Pinpoint the cell where the given text exists, returning its (X, Y) midpoint coordinate. 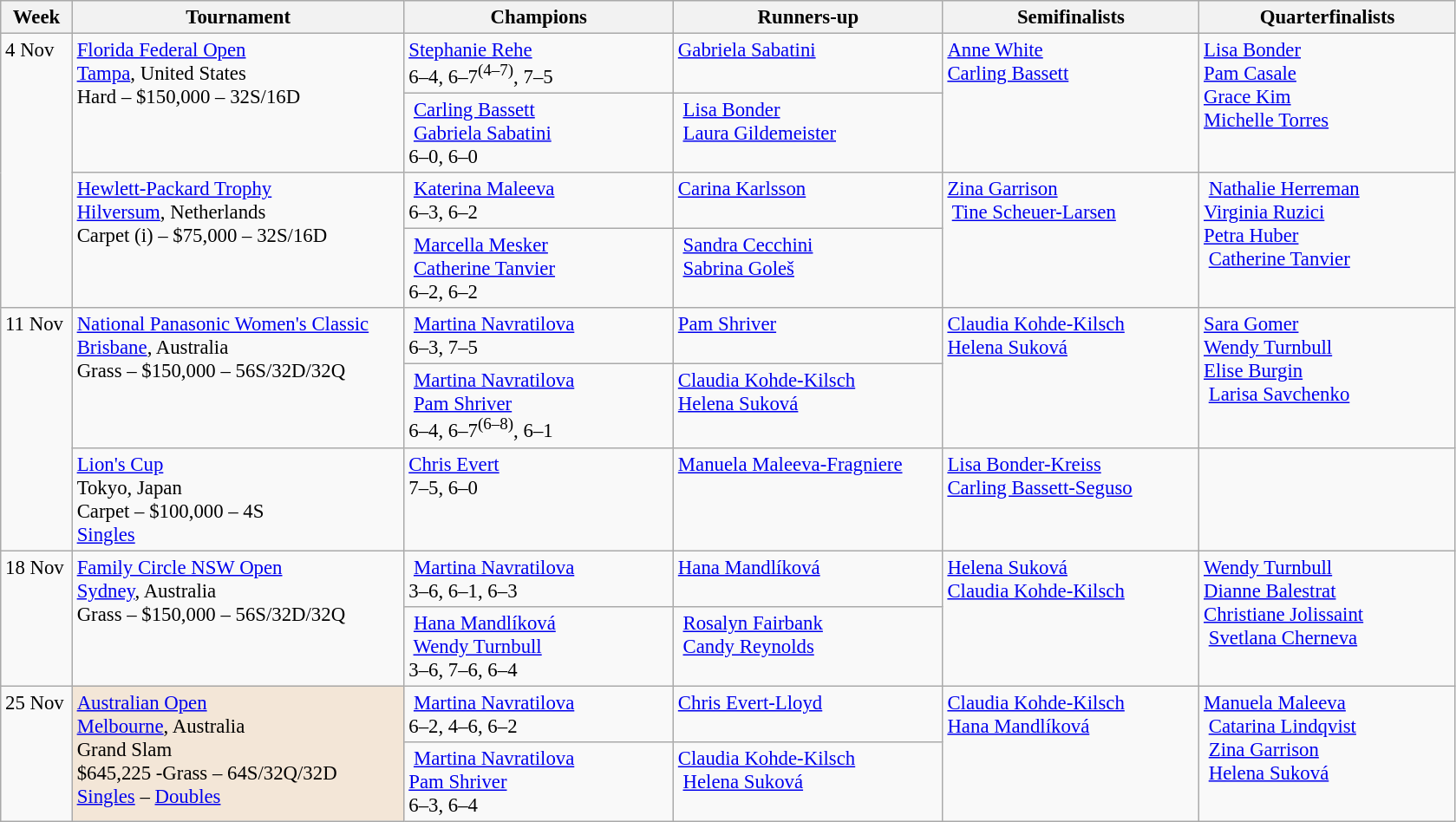
Martina Navratilova 6–2, 4–6, 6–2 (539, 714)
Anne White Carling Bassett (1071, 104)
Martina Navratilova Pam Shriver 6–3, 6–4 (539, 782)
Family Circle NSW Open Sydney, Australia Grass – $150,000 – 56S/32D/32Q (238, 618)
Semifinalists (1071, 17)
Champions (539, 17)
Lisa Bonder Pam Casale Grace Kim Michelle Torres (1328, 104)
Chris Evert 7–5, 6–0 (539, 499)
Sara Gomer Wendy Turnbull Elise Burgin Larisa Savchenko (1328, 378)
Rosalyn Fairbank Candy Reynolds (808, 646)
Wendy Turnbull Dianne Balestrat Christiane Jolissaint Svetlana Cherneva (1328, 618)
National Panasonic Women's Classic Brisbane, Australia Grass – $150,000 – 56S/32D/32Q (238, 378)
Lion's Cup Tokyo, Japan Carpet – $100,000 – 4S Singles (238, 499)
Lisa Bonder-Kreiss Carling Bassett-Seguso (1071, 499)
Martina Navratilova 3–6, 6–1, 6–3 (539, 579)
Hana Mandlíková Wendy Turnbull 3–6, 7–6, 6–4 (539, 646)
25 Nov (36, 753)
Hewlett-Packard Trophy Hilversum, NetherlandsCarpet (i) – $75,000 – 32S/16D (238, 240)
Quarterfinalists (1328, 17)
Chris Evert-Lloyd (808, 714)
Pam Shriver (808, 336)
Tournament (238, 17)
Australian Open Melbourne, AustraliaGrand Slam $645,225 -Grass – 64S/32Q/32D Singles – Doubles (238, 753)
Claudia Kohde-Kilsch Hana Mandlíková (1071, 753)
Martina Navratilova 6–3, 7–5 (539, 336)
Gabriela Sabatini (808, 64)
4 Nov (36, 172)
Helena Suková Claudia Kohde-Kilsch (1071, 618)
Marcella Mesker Catherine Tanvier6–2, 6–2 (539, 269)
Sandra Cecchini Sabrina Goleš (808, 269)
Runners-up (808, 17)
Florida Federal Open Tampa, United StatesHard – $150,000 – 32S/16D (238, 104)
Katerina Maleeva6–3, 6–2 (539, 201)
Zina Garrison Tine Scheuer-Larsen (1071, 240)
Manuela Maleeva-Fragniere (808, 499)
Stephanie Rehe6–4, 6–7(4–7), 7–5 (539, 64)
11 Nov (36, 430)
Lisa Bonder Laura Gildemeister (808, 134)
Martina Navratilova Pam Shriver 6–4, 6–7(6–8), 6–1 (539, 406)
Manuela Maleeva Catarina Lindqvist Zina Garrison Helena Suková (1328, 753)
18 Nov (36, 618)
Carina Karlsson (808, 201)
Hana Mandlíková (808, 579)
Week (36, 17)
Nathalie Herreman Virginia Ruzici Petra Huber Catherine Tanvier (1328, 240)
Carling Bassett Gabriela Sabatini6–0, 6–0 (539, 134)
